Scan for the cell matching the given text and deliver its [x, y] coordinate at center. 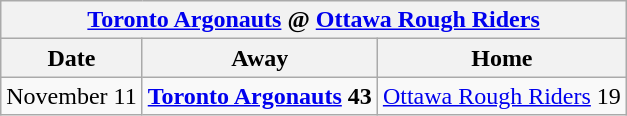
Home [502, 58]
Away [260, 58]
November 11 [72, 96]
Ottawa Rough Riders 19 [502, 96]
Date [72, 58]
Toronto Argonauts 43 [260, 96]
Toronto Argonauts @ Ottawa Rough Riders [314, 20]
